Provide the [x, y] coordinate of the cell's center where the given text is located.  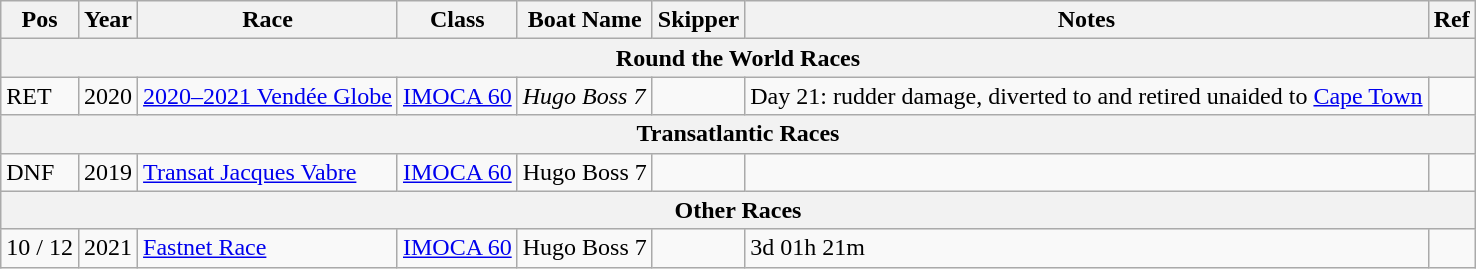
Year [108, 20]
2021 [108, 248]
2020–2021 Vendée Globe [268, 96]
Ref [1452, 20]
DNF [40, 172]
Notes [1086, 20]
Fastnet Race [268, 248]
2020 [108, 96]
Skipper [698, 20]
10 / 12 [40, 248]
Day 21: rudder damage, diverted to and retired unaided to Cape Town [1086, 96]
Round the World Races [738, 58]
Race [268, 20]
2019 [108, 172]
3d 01h 21m [1086, 248]
Boat Name [584, 20]
Class [457, 20]
Other Races [738, 210]
Pos [40, 20]
Transatlantic Races [738, 134]
RET [40, 96]
Transat Jacques Vabre [268, 172]
